Search for the cell housing the specified text and yield its (x, y) center coordinate. 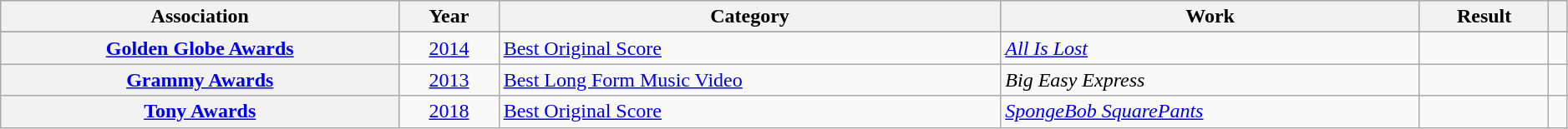
Association (200, 17)
Year (449, 17)
2014 (449, 48)
Golden Globe Awards (200, 48)
2013 (449, 80)
Tony Awards (200, 112)
All Is Lost (1210, 48)
2018 (449, 112)
Best Long Form Music Video (750, 80)
Category (750, 17)
Result (1484, 17)
Work (1210, 17)
Grammy Awards (200, 80)
Big Easy Express (1210, 80)
SpongeBob SquarePants (1210, 112)
